For the text-containing cell, return its midpoint in (x, y) coordinate format. 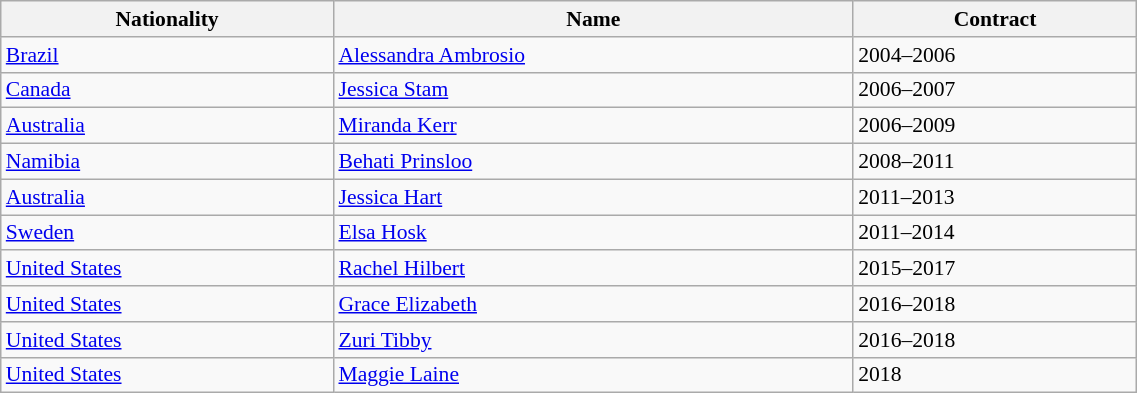
Brazil (168, 55)
Rachel Hilbert (593, 269)
Miranda Kerr (593, 126)
Contract (995, 19)
Nationality (168, 19)
Sweden (168, 233)
2006–2009 (995, 126)
Name (593, 19)
Jessica Hart (593, 197)
Maggie Laine (593, 375)
Zuri Tibby (593, 340)
Namibia (168, 162)
2018 (995, 375)
2011–2013 (995, 197)
Behati Prinsloo (593, 162)
2015–2017 (995, 269)
Jessica Stam (593, 90)
2011–2014 (995, 233)
Elsa Hosk (593, 233)
2006–2007 (995, 90)
Canada (168, 90)
Grace Elizabeth (593, 304)
2004–2006 (995, 55)
2008–2011 (995, 162)
Alessandra Ambrosio (593, 55)
